Return [X, Y] of the center of cell containing provided text 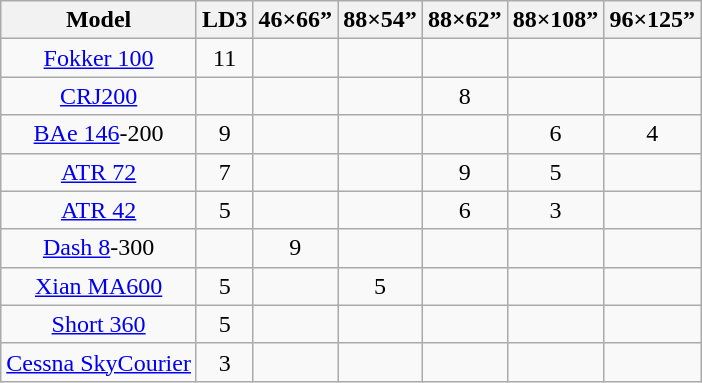
BAe 146-200 [99, 134]
Model [99, 20]
Short 360 [99, 324]
88×108” [556, 20]
Cessna SkyCourier [99, 362]
ATR 42 [99, 210]
46×66” [296, 20]
4 [652, 134]
ATR 72 [99, 172]
11 [224, 58]
CRJ200 [99, 96]
Dash 8-300 [99, 248]
96×125” [652, 20]
8 [464, 96]
88×62” [464, 20]
88×54” [380, 20]
Xian MA600 [99, 286]
Fokker 100 [99, 58]
7 [224, 172]
LD3 [224, 20]
